Locate the cell with the specified text and output its [X, Y] center coordinate. 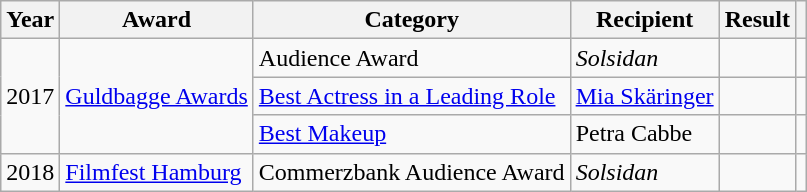
Petra Cabbe [644, 134]
Commerzbank Audience Award [412, 172]
Audience Award [412, 58]
Filmfest Hamburg [157, 172]
Mia Skäringer [644, 96]
2017 [30, 96]
Category [412, 20]
Recipient [644, 20]
Award [157, 20]
Best Actress in a Leading Role [412, 96]
Year [30, 20]
Best Makeup [412, 134]
Guldbagge Awards [157, 96]
2018 [30, 172]
Result [757, 20]
